Return the [x, y] coordinate for the center point of the cell that contains the specified text.  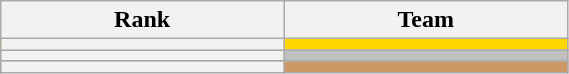
Team [426, 20]
Rank [142, 20]
